Provide the [x, y] coordinate of the cell's center where the given text is located.  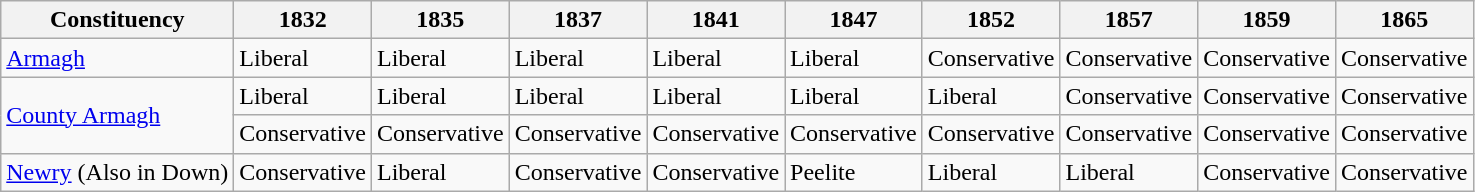
1857 [1129, 20]
1832 [303, 20]
1841 [716, 20]
1852 [991, 20]
1847 [854, 20]
1837 [578, 20]
Newry (Also in Down) [118, 172]
1865 [1404, 20]
Constituency [118, 20]
Armagh [118, 58]
County Armagh [118, 115]
1859 [1267, 20]
1835 [440, 20]
Peelite [854, 172]
